Return the [x, y] coordinate for the center point of the cell that contains the specified text.  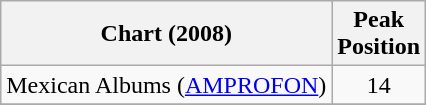
Chart (2008) [166, 34]
14 [379, 85]
Mexican Albums (AMPROFON) [166, 85]
PeakPosition [379, 34]
